Determine the [X, Y] coordinate at the center of the cell enclosing the given text.  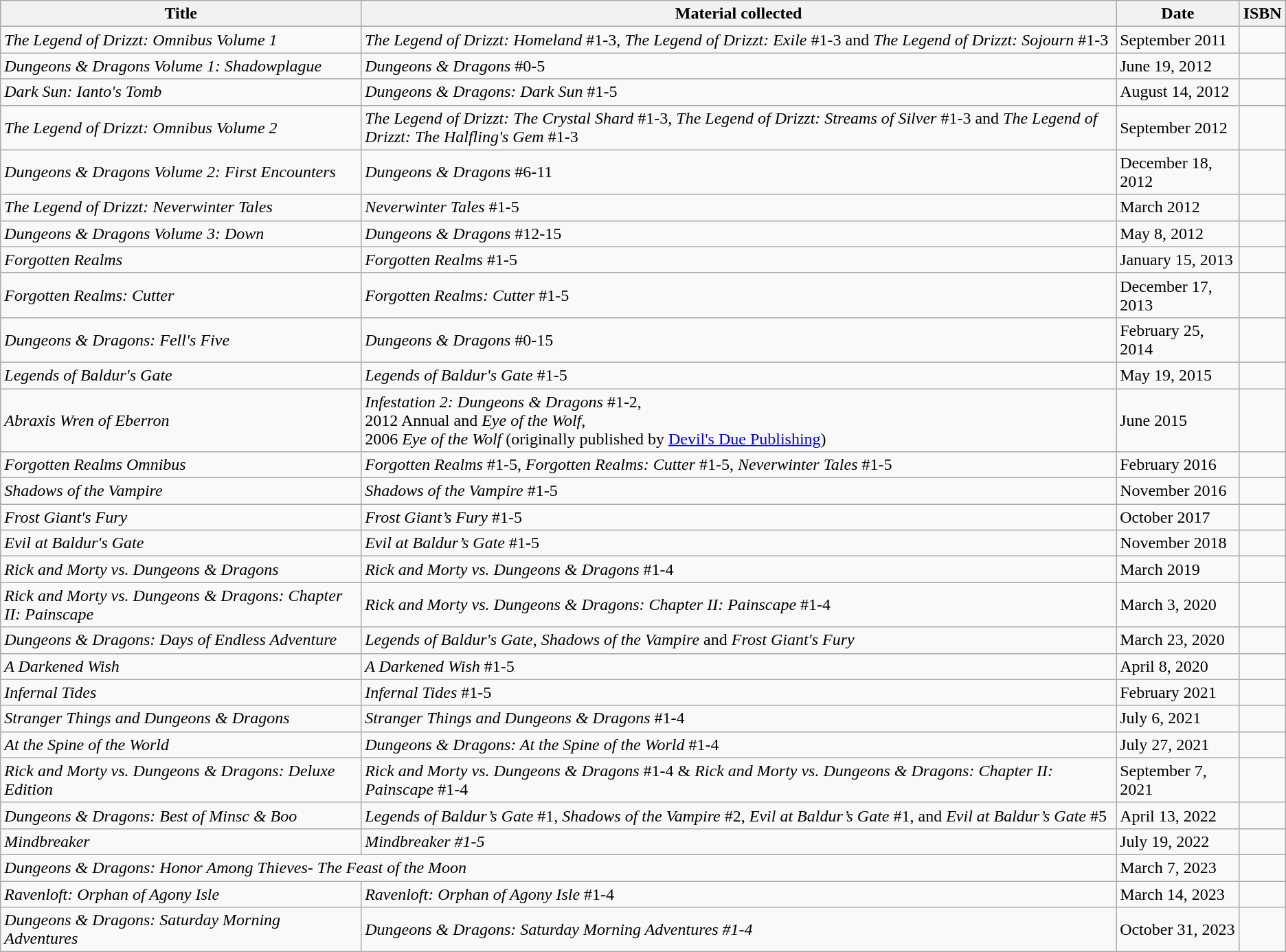
Mindbreaker #1-5 [739, 841]
The Legend of Drizzt: Omnibus Volume 2 [181, 128]
Evil at Baldur’s Gate #1-5 [739, 543]
ISBN [1263, 14]
The Legend of Drizzt: The Crystal Shard #1-3, The Legend of Drizzt: Streams of Silver #1-3 and The Legend of Drizzt: The Halfling's Gem #1-3 [739, 128]
January 15, 2013 [1178, 260]
December 17, 2013 [1178, 295]
Abraxis Wren of Eberron [181, 420]
September 7, 2021 [1178, 780]
August 14, 2012 [1178, 92]
Dungeons & Dragons Volume 1: Shadowplague [181, 66]
November 2016 [1178, 491]
Forgotten Realms Omnibus [181, 465]
Infernal Tides [181, 692]
Forgotten Realms: Cutter [181, 295]
March 7, 2023 [1178, 868]
Dungeons & Dragons #0-15 [739, 339]
February 2016 [1178, 465]
June 2015 [1178, 420]
Rick and Morty vs. Dungeons & Dragons #1-4 [739, 569]
September 2011 [1178, 40]
May 19, 2015 [1178, 375]
The Legend of Drizzt: Neverwinter Tales [181, 207]
March 2019 [1178, 569]
Rick and Morty vs. Dungeons & Dragons [181, 569]
April 13, 2022 [1178, 815]
Stranger Things and Dungeons & Dragons #1-4 [739, 718]
Shadows of the Vampire [181, 491]
October 31, 2023 [1178, 930]
Forgotten Realms #1-5 [739, 260]
Dungeons & Dragons: Honor Among Thieves- The Feast of the Moon [559, 868]
The Legend of Drizzt: Omnibus Volume 1 [181, 40]
Ravenloft: Orphan of Agony Isle #1-4 [739, 894]
November 2018 [1178, 543]
June 19, 2012 [1178, 66]
December 18, 2012 [1178, 172]
March 23, 2020 [1178, 640]
March 3, 2020 [1178, 604]
February 25, 2014 [1178, 339]
February 2021 [1178, 692]
Title [181, 14]
Dungeons & Dragons: Saturday Morning Adventures #1-4 [739, 930]
Legends of Baldur's Gate, Shadows of the Vampire and Frost Giant's Fury [739, 640]
Forgotten Realms #1-5, Forgotten Realms: Cutter #1-5, Neverwinter Tales #1-5 [739, 465]
Ravenloft: Orphan of Agony Isle [181, 894]
Dungeons & Dragons #6-11 [739, 172]
Dungeons & Dragons Volume 3: Down [181, 234]
Legends of Baldur's Gate [181, 375]
July 27, 2021 [1178, 745]
Shadows of the Vampire #1-5 [739, 491]
Forgotten Realms: Cutter #1-5 [739, 295]
At the Spine of the World [181, 745]
Neverwinter Tales #1-5 [739, 207]
Dungeons & Dragons: Fell's Five [181, 339]
Dungeons & Dragons Volume 2: First Encounters [181, 172]
A Darkened Wish #1-5 [739, 666]
October 2017 [1178, 517]
May 8, 2012 [1178, 234]
September 2012 [1178, 128]
July 6, 2021 [1178, 718]
March 14, 2023 [1178, 894]
Evil at Baldur's Gate [181, 543]
Dungeons & Dragons: Best of Minsc & Boo [181, 815]
Frost Giant's Fury [181, 517]
Rick and Morty vs. Dungeons & Dragons #1-4 & Rick and Morty vs. Dungeons & Dragons: Chapter II: Painscape #1-4 [739, 780]
Infernal Tides #1-5 [739, 692]
Legends of Baldur’s Gate #1, Shadows of the Vampire #2, Evil at Baldur’s Gate #1, and Evil at Baldur’s Gate #5 [739, 815]
Legends of Baldur's Gate #1-5 [739, 375]
July 19, 2022 [1178, 841]
Frost Giant’s Fury #1-5 [739, 517]
Mindbreaker [181, 841]
Dungeons & Dragons: At the Spine of the World #1-4 [739, 745]
A Darkened Wish [181, 666]
Dungeons & Dragons #0-5 [739, 66]
March 2012 [1178, 207]
April 8, 2020 [1178, 666]
Forgotten Realms [181, 260]
Date [1178, 14]
Dungeons & Dragons: Dark Sun #1-5 [739, 92]
Infestation 2: Dungeons & Dragons #1-2,2012 Annual and Eye of the Wolf,2006 Eye of the Wolf (originally published by Devil's Due Publishing) [739, 420]
Dungeons & Dragons: Days of Endless Adventure [181, 640]
Rick and Morty vs. Dungeons & Dragons: Chapter II: Painscape #1-4 [739, 604]
Rick and Morty vs. Dungeons & Dragons: Chapter II: Painscape [181, 604]
Dungeons & Dragons: Saturday Morning Adventures [181, 930]
Dark Sun: Ianto's Tomb [181, 92]
Dungeons & Dragons #12-15 [739, 234]
The Legend of Drizzt: Homeland #1-3, The Legend of Drizzt: Exile #1-3 and The Legend of Drizzt: Sojourn #1-3 [739, 40]
Stranger Things and Dungeons & Dragons [181, 718]
Material collected [739, 14]
Rick and Morty vs. Dungeons & Dragons: Deluxe Edition [181, 780]
